For the text-containing cell, return its midpoint in [x, y] coordinate format. 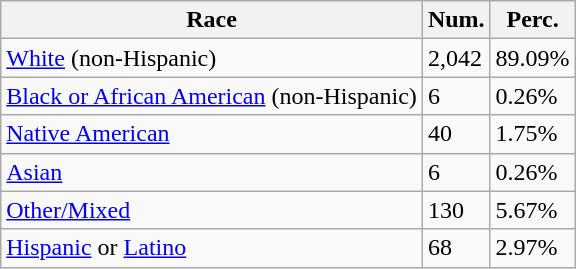
Asian [212, 172]
Other/Mixed [212, 210]
2,042 [456, 58]
Native American [212, 134]
130 [456, 210]
68 [456, 248]
White (non-Hispanic) [212, 58]
Num. [456, 20]
Hispanic or Latino [212, 248]
5.67% [532, 210]
1.75% [532, 134]
40 [456, 134]
Black or African American (non-Hispanic) [212, 96]
89.09% [532, 58]
Perc. [532, 20]
2.97% [532, 248]
Race [212, 20]
